Identify which cell holds the provided text, then report its (X, Y) central coordinate. 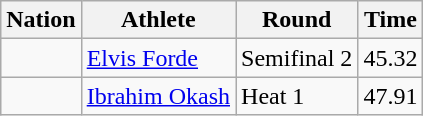
45.32 (390, 58)
Round (297, 20)
Semifinal 2 (297, 58)
Athlete (158, 20)
Nation (41, 20)
Time (390, 20)
Heat 1 (297, 96)
Elvis Forde (158, 58)
47.91 (390, 96)
Ibrahim Okash (158, 96)
